Search for the cell housing the specified text and yield its [X, Y] center coordinate. 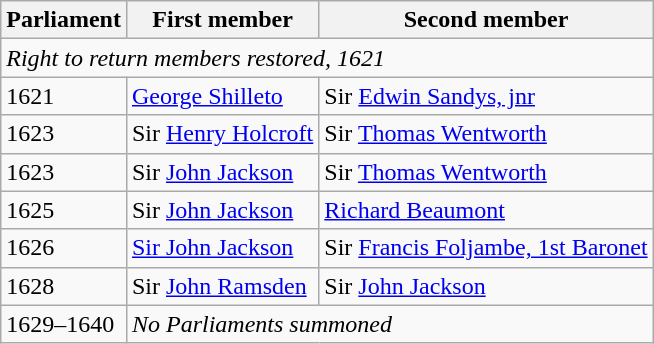
Right to return members restored, 1621 [327, 58]
Sir Henry Holcroft [222, 134]
George Shilleto [222, 96]
1621 [64, 96]
No Parliaments summoned [390, 324]
First member [222, 20]
Sir Edwin Sandys, jnr [486, 96]
1626 [64, 248]
Second member [486, 20]
Sir John Ramsden [222, 286]
Richard Beaumont [486, 210]
1629–1640 [64, 324]
1625 [64, 210]
Sir Francis Foljambe, 1st Baronet [486, 248]
Parliament [64, 20]
1628 [64, 286]
